From the cell containing the given text, extract its center point as [X, Y] coordinate. 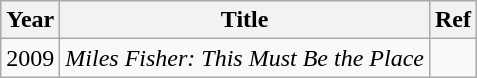
Title [245, 20]
2009 [30, 58]
Year [30, 20]
Miles Fisher: This Must Be the Place [245, 58]
Ref [452, 20]
